Extract the (x, y) coordinate from the center of the cell holding the provided text.  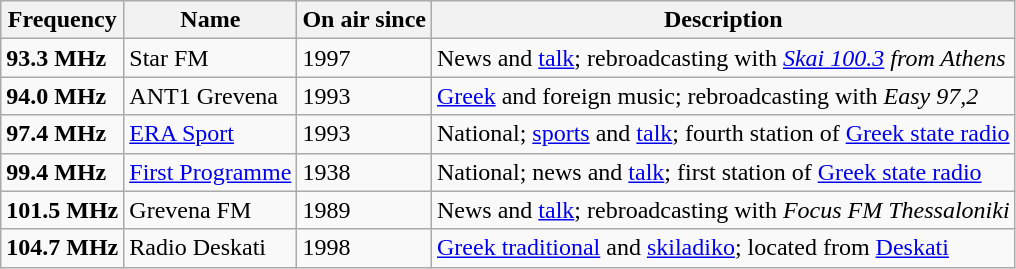
1998 (364, 248)
1989 (364, 210)
Radio Deskati (210, 248)
National; news and talk; first station of Greek state radio (723, 172)
ERA Sport (210, 134)
Name (210, 20)
1938 (364, 172)
National; sports and talk; fourth station of Greek state radio (723, 134)
Greek and foreign music; rebroadcasting with Easy 97,2 (723, 96)
ANT1 Grevena (210, 96)
On air since (364, 20)
104.7 MHz (62, 248)
99.4 MHz (62, 172)
First Programme (210, 172)
Star FM (210, 58)
93.3 MHz (62, 58)
1997 (364, 58)
Description (723, 20)
Frequency (62, 20)
Grevena FM (210, 210)
News and talk; rebroadcasting with Skai 100.3 from Athens (723, 58)
94.0 MHz (62, 96)
97.4 MHz (62, 134)
101.5 MHz (62, 210)
Greek traditional and skiladiko; located from Deskati (723, 248)
News and talk; rebroadcasting with Focus FM Thessaloniki (723, 210)
